Search for the cell housing the specified text and yield its [x, y] center coordinate. 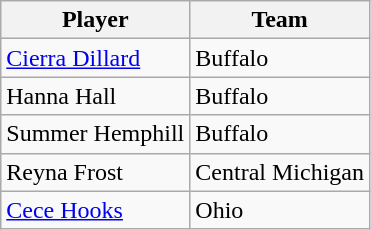
Cece Hooks [96, 210]
Hanna Hall [96, 96]
Ohio [280, 210]
Summer Hemphill [96, 134]
Player [96, 20]
Reyna Frost [96, 172]
Central Michigan [280, 172]
Team [280, 20]
Cierra Dillard [96, 58]
